Determine the [X, Y] coordinate at the center of the cell enclosing the given text.  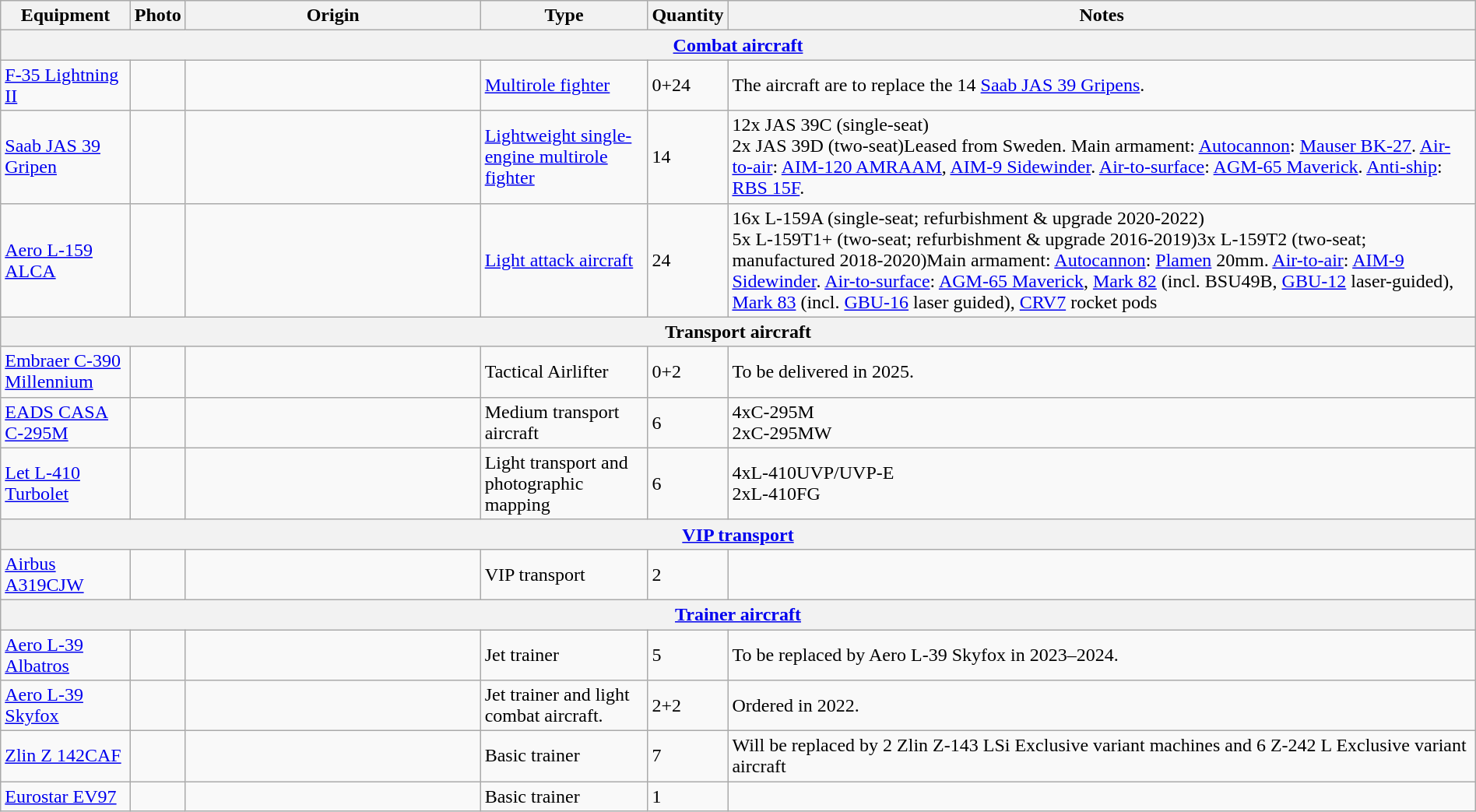
Type [564, 16]
Notes [1102, 16]
EADS CASA C-295M [65, 422]
24 [688, 260]
Jet trainer and light combat aircraft. [564, 705]
Light transport and photographic mapping [564, 483]
2+2 [688, 705]
Photo [157, 16]
Jet trainer [564, 654]
To be replaced by Aero L-39 Skyfox in 2023–2024. [1102, 654]
Saab JAS 39 Gripen [65, 157]
The aircraft are to replace the 14 Saab JAS 39 Gripens. [1102, 86]
Trainer aircraft [738, 614]
Zlin Z 142CAF [65, 757]
Quantity [688, 16]
2 [688, 575]
Embraer C-390 Millennium [65, 372]
Equipment [65, 16]
Aero L-159 ALCA [65, 260]
Let L-410 Turbolet [65, 483]
Medium transport aircraft [564, 422]
Aero L-39 Skyfox [65, 705]
0+24 [688, 86]
4xL-410UVP/UVP-E 2xL-410FG [1102, 483]
0+2 [688, 372]
To be delivered in 2025. [1102, 372]
1 [688, 796]
Will be replaced by 2 Zlin Z-143 LSi Exclusive variant machines and 6 Z-242 L Exclusive variant aircraft [1102, 757]
5 [688, 654]
Ordered in 2022. [1102, 705]
Lightweight single-engine multirole fighter [564, 157]
Eurostar EV97 [65, 796]
Aero L-39 Albatros [65, 654]
Tactical Airlifter [564, 372]
Combat aircraft [738, 45]
Transport aircraft [738, 332]
Origin [333, 16]
4xC-295M 2xC-295MW [1102, 422]
Multirole fighter [564, 86]
14 [688, 157]
Light attack aircraft [564, 260]
7 [688, 757]
F-35 Lightning II [65, 86]
Airbus A319CJW [65, 575]
